Determine the (x, y) coordinate at the center of the cell enclosing the given text.  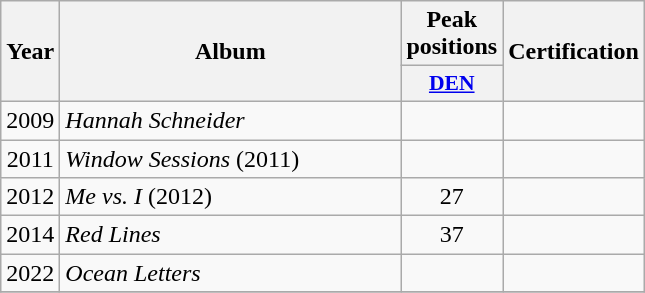
Peak positions (452, 34)
Year (30, 52)
Certification (574, 52)
2022 (30, 273)
2011 (30, 159)
2012 (30, 197)
2014 (30, 235)
Me vs. I (2012) (230, 197)
Album (230, 52)
DEN (452, 84)
Red Lines (230, 235)
Ocean Letters (230, 273)
Hannah Schneider (230, 120)
37 (452, 235)
27 (452, 197)
Window Sessions (2011) (230, 159)
2009 (30, 120)
